Return (X, Y) of the center of cell containing provided text 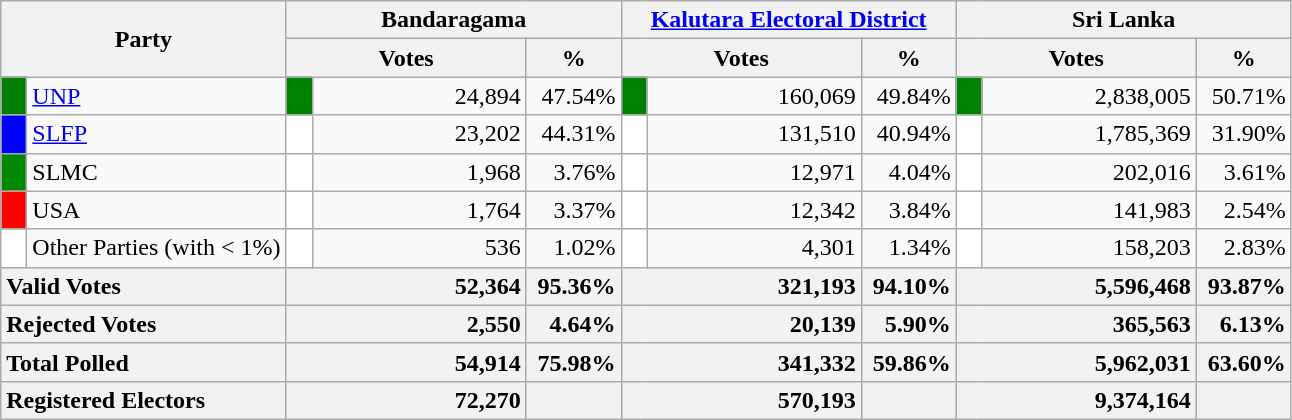
Rejected Votes (144, 324)
23,202 (419, 134)
Total Polled (144, 362)
59.86% (908, 362)
40.94% (908, 134)
131,510 (754, 134)
321,193 (741, 286)
44.31% (574, 134)
5,962,031 (1076, 362)
93.87% (1244, 286)
141,983 (1089, 210)
3.61% (1244, 172)
24,894 (419, 96)
Registered Electors (144, 400)
4.04% (908, 172)
365,563 (1076, 324)
536 (419, 248)
Bandaragama (454, 20)
9,374,164 (1076, 400)
5,596,468 (1076, 286)
Sri Lanka (1124, 20)
3.76% (574, 172)
Valid Votes (144, 286)
3.84% (908, 210)
2.54% (1244, 210)
1,968 (419, 172)
1,764 (419, 210)
158,203 (1089, 248)
1,785,369 (1089, 134)
2,838,005 (1089, 96)
Party (144, 39)
75.98% (574, 362)
31.90% (1244, 134)
47.54% (574, 96)
570,193 (741, 400)
UNP (156, 96)
12,971 (754, 172)
Kalutara Electoral District (788, 20)
SLMC (156, 172)
4,301 (754, 248)
63.60% (1244, 362)
54,914 (406, 362)
341,332 (741, 362)
20,139 (741, 324)
6.13% (1244, 324)
160,069 (754, 96)
202,016 (1089, 172)
5.90% (908, 324)
2,550 (406, 324)
12,342 (754, 210)
72,270 (406, 400)
3.37% (574, 210)
SLFP (156, 134)
94.10% (908, 286)
95.36% (574, 286)
Other Parties (with < 1%) (156, 248)
1.02% (574, 248)
USA (156, 210)
2.83% (1244, 248)
49.84% (908, 96)
4.64% (574, 324)
52,364 (406, 286)
50.71% (1244, 96)
1.34% (908, 248)
